Return [X, Y] of the center of cell containing provided text 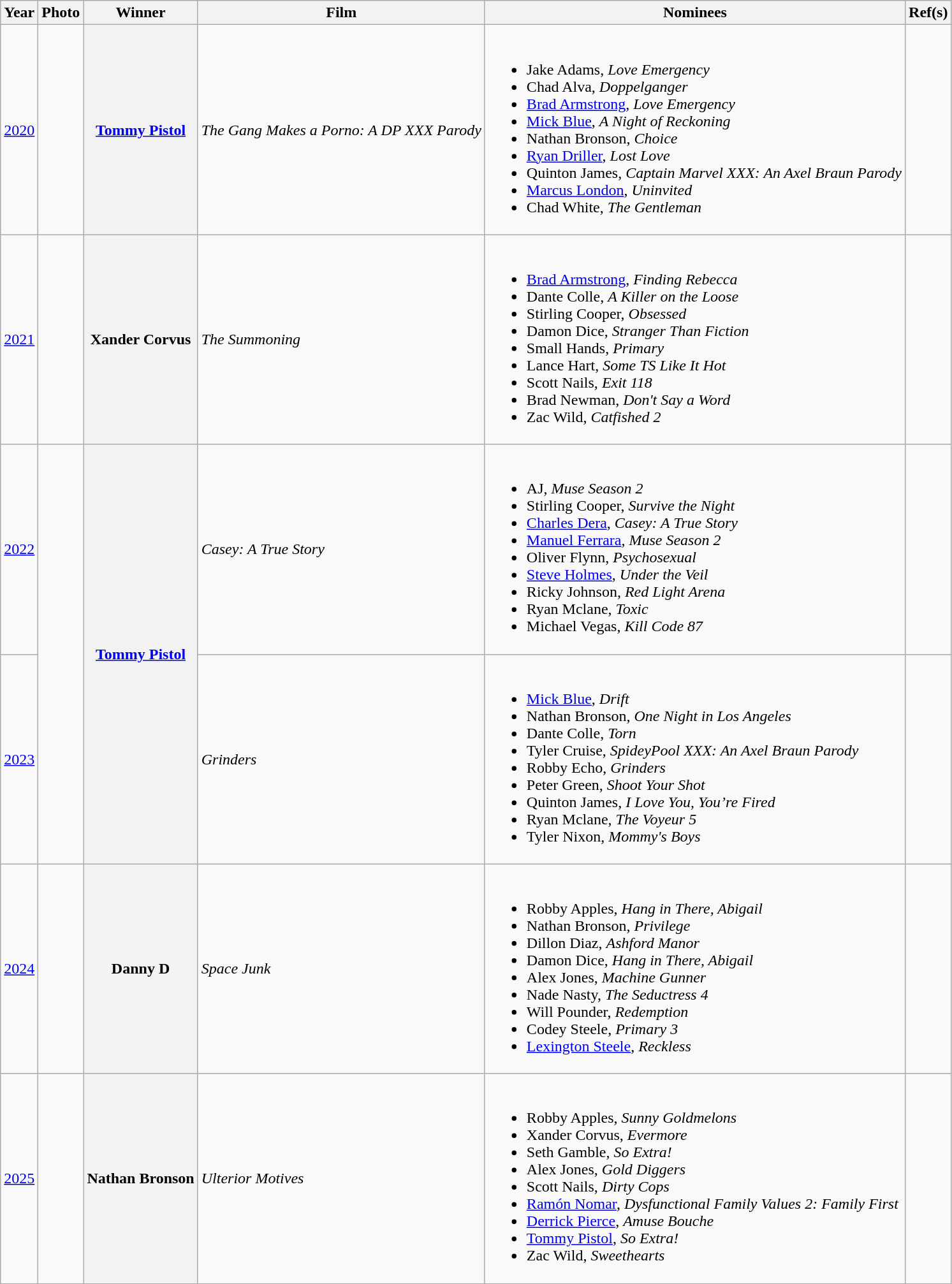
2023 [19, 759]
Danny D [140, 969]
Winner [140, 13]
Year [19, 13]
Grinders [341, 759]
2021 [19, 339]
2025 [19, 1178]
2022 [19, 550]
Casey: A True Story [341, 550]
Nathan Bronson [140, 1178]
Xander Corvus [140, 339]
Nominees [695, 13]
Film [341, 13]
The Summoning [341, 339]
2024 [19, 969]
2020 [19, 130]
The Gang Makes a Porno: A DP XXX Parody [341, 130]
Photo [61, 13]
Ulterior Motives [341, 1178]
Space Junk [341, 969]
Ref(s) [928, 13]
